Output the (x, y) coordinate of the center of the cell containing the given text.  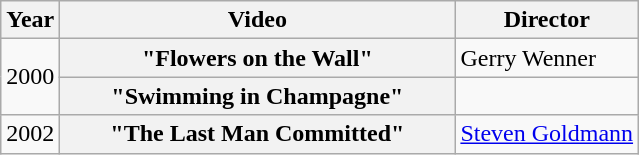
"Flowers on the Wall" (258, 58)
Video (258, 20)
Gerry Wenner (547, 58)
"Swimming in Champagne" (258, 96)
Director (547, 20)
"The Last Man Committed" (258, 134)
2002 (30, 134)
2000 (30, 77)
Year (30, 20)
Steven Goldmann (547, 134)
